Extract the [x, y] coordinate from the center of the cell holding the provided text.  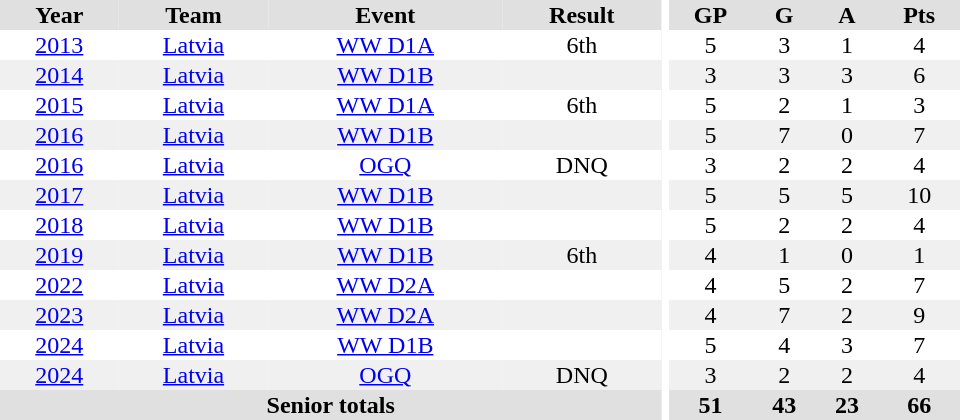
43 [784, 405]
2014 [60, 75]
2023 [60, 315]
Year [60, 15]
2019 [60, 255]
G [784, 15]
Result [582, 15]
6 [919, 75]
Event [385, 15]
GP [710, 15]
66 [919, 405]
A [848, 15]
2013 [60, 45]
Team [194, 15]
2015 [60, 105]
Senior totals [330, 405]
51 [710, 405]
2022 [60, 285]
9 [919, 315]
2018 [60, 225]
2017 [60, 195]
10 [919, 195]
23 [848, 405]
Pts [919, 15]
